Provide the [X, Y] coordinate of the cell's center where the given text is located.  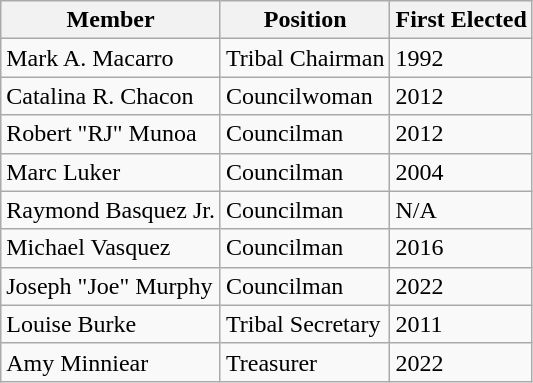
Robert "RJ" Munoa [111, 134]
Mark A. Macarro [111, 58]
Joseph "Joe" Murphy [111, 286]
Amy Minniear [111, 362]
2004 [461, 172]
Councilwoman [305, 96]
2011 [461, 324]
2016 [461, 248]
Tribal Secretary [305, 324]
Marc Luker [111, 172]
Catalina R. Chacon [111, 96]
Michael Vasquez [111, 248]
Member [111, 20]
Treasurer [305, 362]
Raymond Basquez Jr. [111, 210]
Position [305, 20]
Tribal Chairman [305, 58]
N/A [461, 210]
First Elected [461, 20]
1992 [461, 58]
Louise Burke [111, 324]
